Output the [x, y] coordinate of the center of the cell containing the given text.  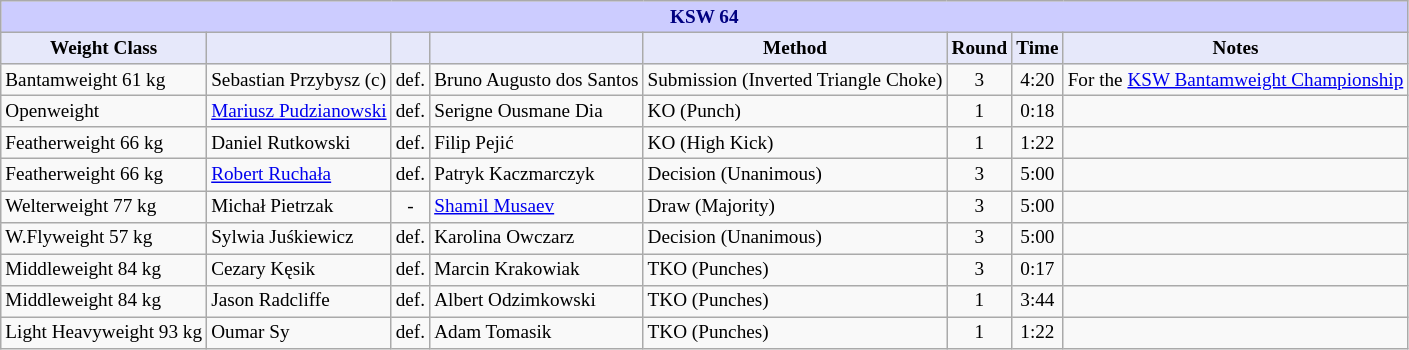
Karolina Owczarz [536, 238]
Draw (Majority) [795, 206]
3:44 [1038, 301]
Patryk Kaczmarczyk [536, 175]
Michał Pietrzak [300, 206]
Time [1038, 48]
- [410, 206]
For the KSW Bantamweight Championship [1236, 80]
Mariusz Pudzianowski [300, 111]
Light Heavyweight 93 kg [104, 333]
Daniel Rutkowski [300, 143]
Serigne Ousmane Dia [536, 111]
4:20 [1038, 80]
Filip Pejić [536, 143]
Robert Ruchała [300, 175]
KO (High Kick) [795, 143]
Adam Tomasik [536, 333]
Albert Odzimkowski [536, 301]
Jason Radcliffe [300, 301]
Round [980, 48]
Cezary Kęsik [300, 270]
Bantamweight 61 kg [104, 80]
KO (Punch) [795, 111]
Marcin Krakowiak [536, 270]
Notes [1236, 48]
0:18 [1038, 111]
Shamil Musaev [536, 206]
Weight Class [104, 48]
Submission (Inverted Triangle Choke) [795, 80]
Bruno Augusto dos Santos [536, 80]
Welterweight 77 kg [104, 206]
Method [795, 48]
Openweight [104, 111]
Sylwia Juśkiewicz [300, 238]
W.Flyweight 57 kg [104, 238]
0:17 [1038, 270]
KSW 64 [704, 17]
Sebastian Przybysz (c) [300, 80]
Oumar Sy [300, 333]
